Extract the [X, Y] coordinate from the center of the cell holding the provided text.  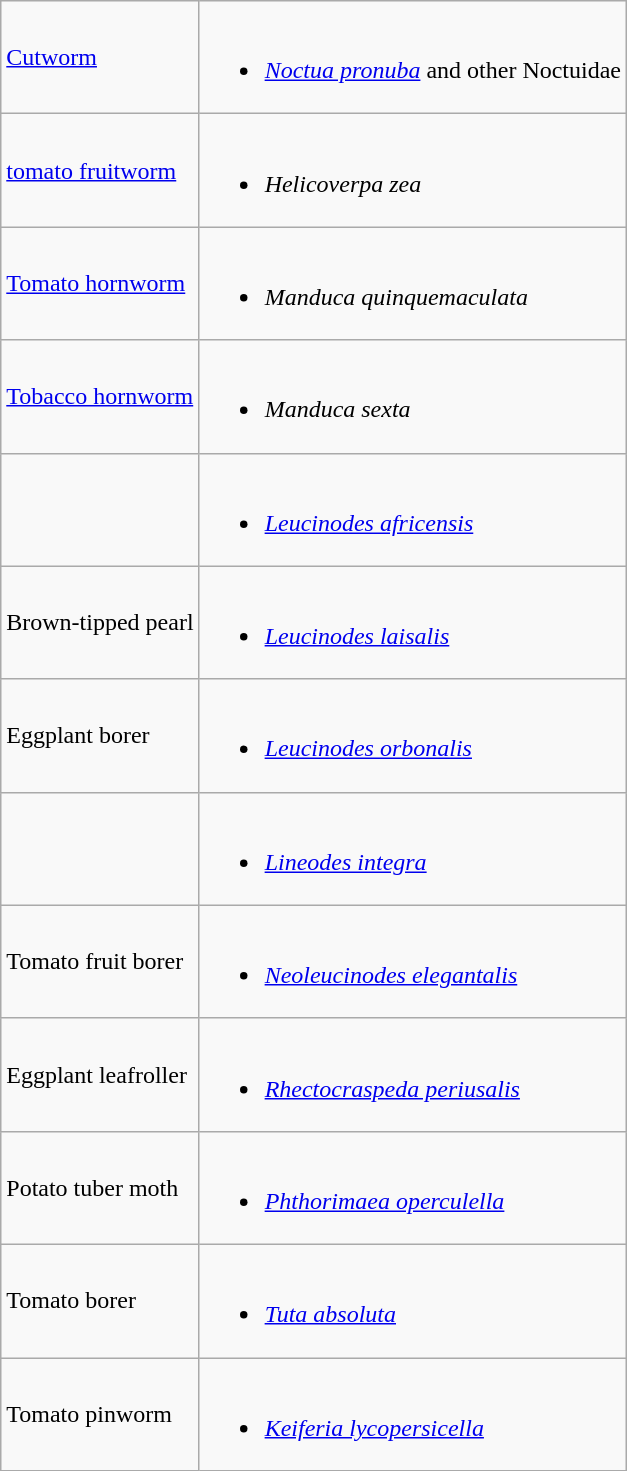
Neoleucinodes elegantalis [412, 962]
Tomato fruit borer [100, 962]
Eggplant leafroller [100, 1074]
Leucinodes laisalis [412, 622]
Phthorimaea operculella [412, 1188]
Tobacco hornworm [100, 396]
Helicoverpa zea [412, 170]
Potato tuber moth [100, 1188]
Rhectocraspeda periusalis [412, 1074]
Brown-tipped pearl [100, 622]
Lineodes integra [412, 848]
Tomato borer [100, 1300]
Manduca sexta [412, 396]
Tomato hornworm [100, 284]
Tuta absoluta [412, 1300]
Noctua pronuba and other Noctuidae [412, 58]
Leucinodes orbonalis [412, 736]
Eggplant borer [100, 736]
Manduca quinquemaculata [412, 284]
tomato fruitworm [100, 170]
Cutworm [100, 58]
Tomato pinworm [100, 1414]
Leucinodes africensis [412, 510]
Keiferia lycopersicella [412, 1414]
